Find where the given text appears and provide that cell's center as (X, Y) coordinate. 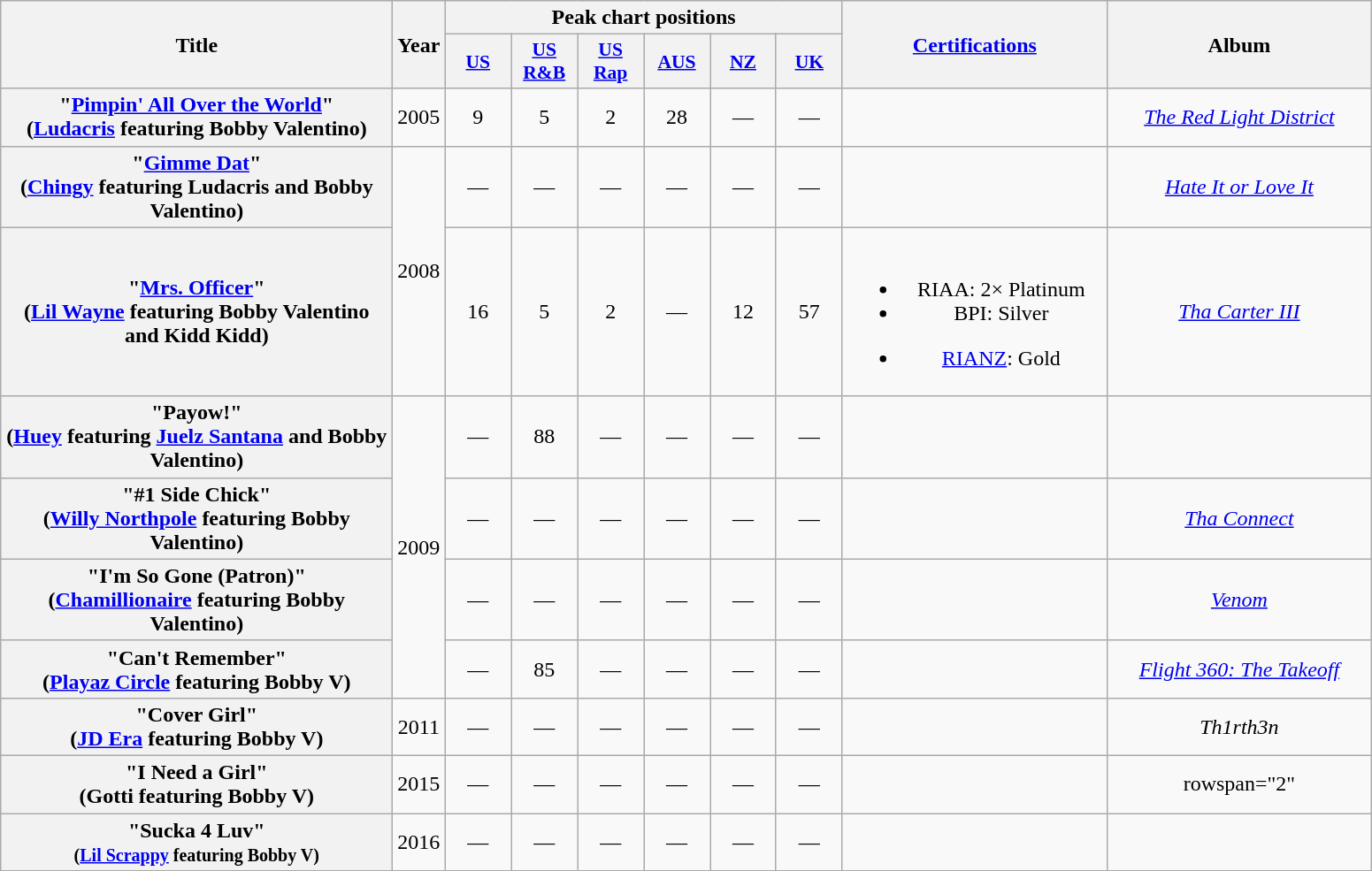
"Pimpin' All Over the World"(Ludacris featuring Bobby Valentino) (196, 117)
"Payow!"(Huey featuring Juelz Santana and Bobby Valentino) (196, 437)
Th1rth3n (1238, 727)
2008 (419, 271)
"Can't Remember"(Playaz Circle featuring Bobby V) (196, 669)
"I'm So Gone (Patron)"(Chamillionaire featuring Bobby Valentino) (196, 600)
Flight 360: The Takeoff (1238, 669)
"Mrs. Officer"(Lil Wayne featuring Bobby Valentino and Kidd Kidd) (196, 311)
Venom (1238, 600)
2015 (419, 783)
USRap (610, 62)
The Red Light District (1238, 117)
US (478, 62)
Tha Connect (1238, 518)
16 (478, 311)
2009 (419, 546)
2011 (419, 727)
"Cover Girl"(JD Era featuring Bobby V) (196, 727)
Peak chart positions (644, 18)
85 (545, 669)
"Sucka 4 Luv"(Lil Scrappy featuring Bobby V) (196, 842)
88 (545, 437)
AUS (678, 62)
9 (478, 117)
rowspan="2" (1238, 783)
2016 (419, 842)
UK (809, 62)
Certifications (975, 44)
57 (809, 311)
RIAA: 2× PlatinumBPI: SilverRIANZ: Gold (975, 311)
NZ (743, 62)
Title (196, 44)
"I Need a Girl"(Gotti featuring Bobby V) (196, 783)
Hate It or Love It (1238, 187)
28 (678, 117)
12 (743, 311)
"Gimme Dat"(Chingy featuring Ludacris and Bobby Valentino) (196, 187)
Album (1238, 44)
USR&B (545, 62)
Tha Carter III (1238, 311)
2005 (419, 117)
"#1 Side Chick"(Willy Northpole featuring Bobby Valentino) (196, 518)
Year (419, 44)
